Output the [x, y] coordinate of the center of the cell containing the given text.  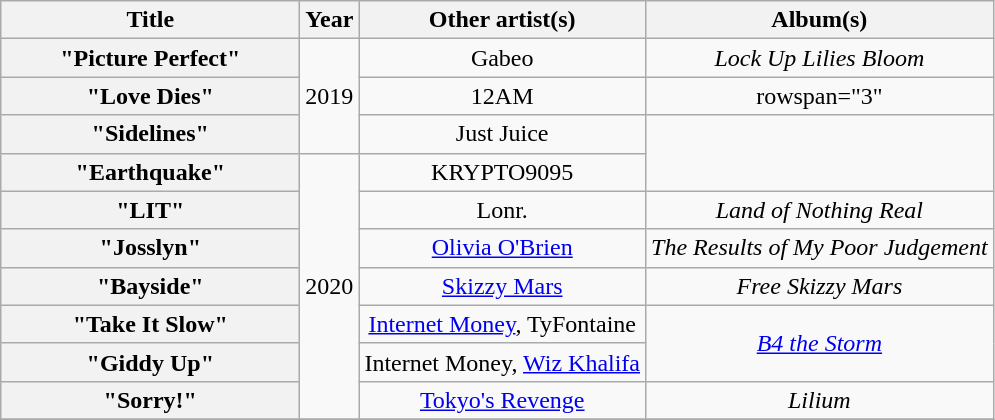
Internet Money, Wiz Khalifa [502, 362]
"LIT" [150, 210]
12AM [502, 96]
Skizzy Mars [502, 286]
Lonr. [502, 210]
Just Juice [502, 134]
2019 [330, 96]
"Earthquake" [150, 172]
"Love Dies" [150, 96]
Other artist(s) [502, 20]
Tokyo's Revenge [502, 400]
Title [150, 20]
"Picture Perfect" [150, 58]
Internet Money, TyFontaine [502, 324]
Lilium [820, 400]
Album(s) [820, 20]
rowspan="3" [820, 96]
KRYPTO9095 [502, 172]
The Results of My Poor Judgement [820, 248]
"Josslyn" [150, 248]
Year [330, 20]
Lock Up Lilies Bloom [820, 58]
Olivia O'Brien [502, 248]
"Giddy Up" [150, 362]
"Take It Slow" [150, 324]
B4 the Storm [820, 343]
2020 [330, 286]
"Bayside" [150, 286]
"Sidelines" [150, 134]
Gabeo [502, 58]
"Sorry!" [150, 400]
Free Skizzy Mars [820, 286]
Land of Nothing Real [820, 210]
